Identify which cell holds the provided text, then report its (X, Y) central coordinate. 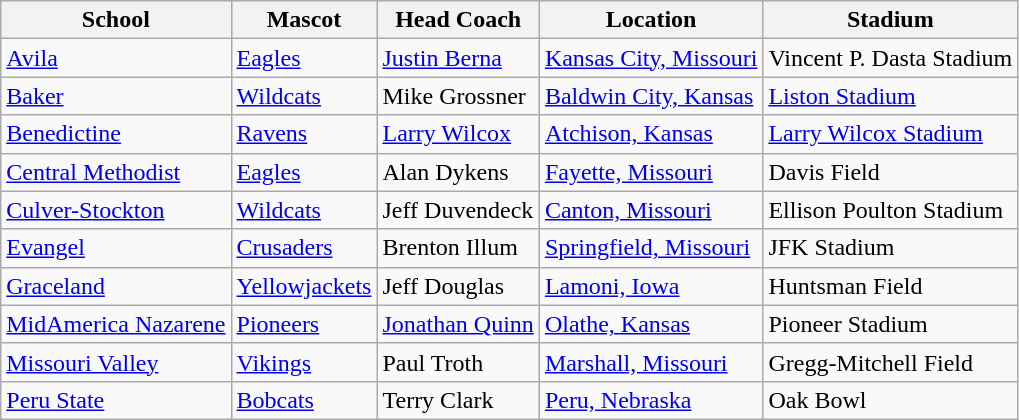
Liston Stadium (890, 96)
Mascot (304, 20)
Paul Troth (458, 362)
Canton, Missouri (651, 210)
Central Methodist (116, 172)
Stadium (890, 20)
Vincent P. Dasta Stadium (890, 58)
Evangel (116, 248)
Jonathan Quinn (458, 324)
Benedictine (116, 134)
Springfield, Missouri (651, 248)
JFK Stadium (890, 248)
Yellowjackets (304, 286)
MidAmerica Nazarene (116, 324)
Crusaders (304, 248)
Head Coach (458, 20)
Ravens (304, 134)
Kansas City, Missouri (651, 58)
Location (651, 20)
Peru, Nebraska (651, 400)
Mike Grossner (458, 96)
Jeff Douglas (458, 286)
Alan Dykens (458, 172)
Huntsman Field (890, 286)
Terry Clark (458, 400)
Culver-Stockton (116, 210)
Oak Bowl (890, 400)
Larry Wilcox (458, 134)
Justin Berna (458, 58)
Graceland (116, 286)
School (116, 20)
Baldwin City, Kansas (651, 96)
Pioneers (304, 324)
Olathe, Kansas (651, 324)
Bobcats (304, 400)
Baker (116, 96)
Fayette, Missouri (651, 172)
Gregg-Mitchell Field (890, 362)
Peru State (116, 400)
Jeff Duvendeck (458, 210)
Ellison Poulton Stadium (890, 210)
Missouri Valley (116, 362)
Larry Wilcox Stadium (890, 134)
Atchison, Kansas (651, 134)
Brenton Illum (458, 248)
Davis Field (890, 172)
Pioneer Stadium (890, 324)
Lamoni, Iowa (651, 286)
Avila (116, 58)
Marshall, Missouri (651, 362)
Vikings (304, 362)
